Output the (X, Y) coordinate of the center of the cell containing the given text.  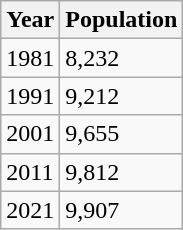
9,212 (122, 96)
1981 (30, 58)
9,655 (122, 134)
8,232 (122, 58)
1991 (30, 96)
Year (30, 20)
2011 (30, 172)
2021 (30, 210)
9,907 (122, 210)
9,812 (122, 172)
2001 (30, 134)
Population (122, 20)
